Search for the cell housing the specified text and yield its (X, Y) center coordinate. 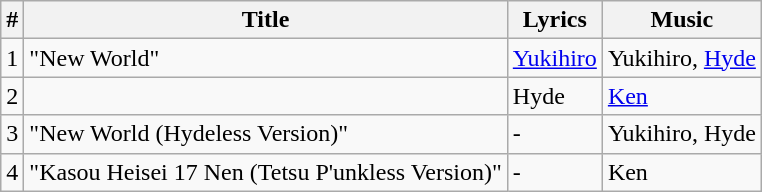
Music (682, 20)
"Kasou Heisei 17 Nen (Tetsu P'unkless Version)" (266, 172)
3 (12, 134)
Lyrics (554, 20)
1 (12, 58)
"New World (Hydeless Version)" (266, 134)
"New World" (266, 58)
# (12, 20)
Title (266, 20)
Hyde (554, 96)
2 (12, 96)
Yukihiro (554, 58)
4 (12, 172)
